Pinpoint the cell where the given text exists, returning its (X, Y) midpoint coordinate. 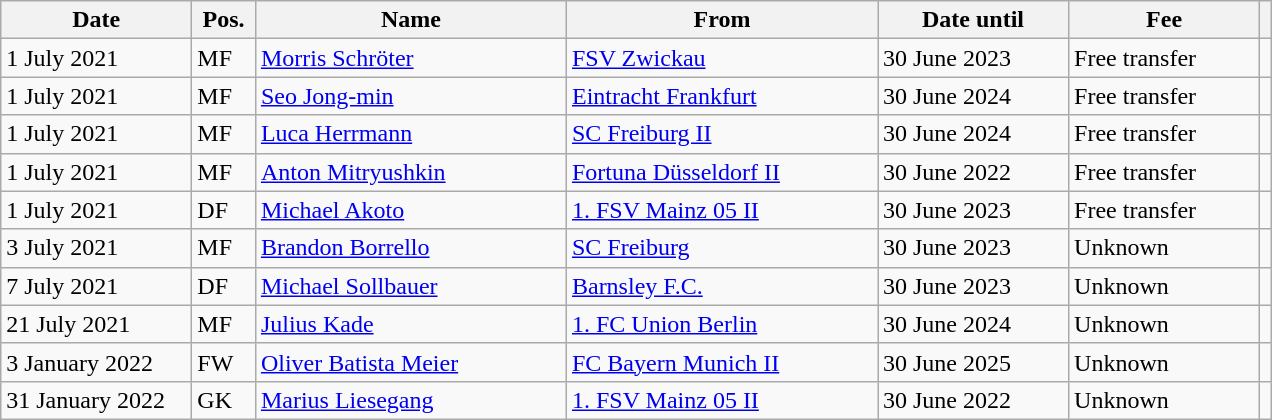
Pos. (224, 20)
Date until (974, 20)
Julius Kade (410, 324)
3 January 2022 (96, 362)
SC Freiburg II (722, 134)
Michael Akoto (410, 210)
FC Bayern Munich II (722, 362)
Eintracht Frankfurt (722, 96)
SC Freiburg (722, 248)
1. FC Union Berlin (722, 324)
Fortuna Düsseldorf II (722, 172)
Oliver Batista Meier (410, 362)
Anton Mitryushkin (410, 172)
Fee (1164, 20)
Barnsley F.C. (722, 286)
Morris Schröter (410, 58)
21 July 2021 (96, 324)
Date (96, 20)
Brandon Borrello (410, 248)
7 July 2021 (96, 286)
31 January 2022 (96, 400)
Name (410, 20)
Seo Jong-min (410, 96)
Marius Liesegang (410, 400)
30 June 2025 (974, 362)
GK (224, 400)
3 July 2021 (96, 248)
From (722, 20)
Michael Sollbauer (410, 286)
Luca Herrmann (410, 134)
FW (224, 362)
FSV Zwickau (722, 58)
